Output the [X, Y] coordinate of the center of the cell containing the given text.  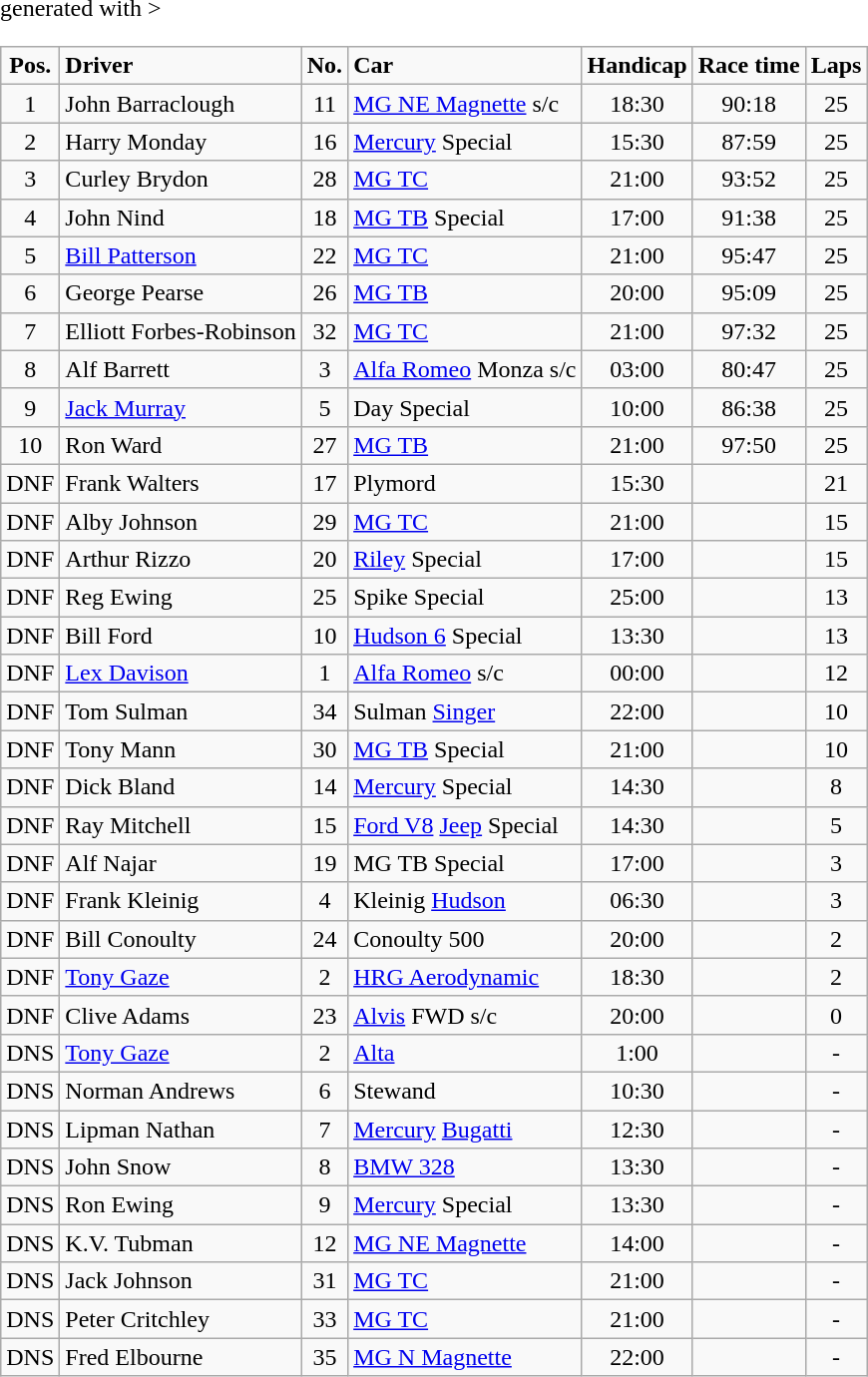
MG NE Magnette [465, 1243]
Clive Adams [181, 1015]
Driver [181, 66]
25:00 [637, 598]
John Barraclough [181, 104]
Car [465, 66]
95:09 [748, 293]
Dick Bland [181, 787]
Lipman Nathan [181, 1129]
Hudson 6 Special [465, 636]
18 [324, 218]
17 [324, 483]
Tony Mann [181, 749]
Conoulty 500 [465, 939]
No. [324, 66]
George Pearse [181, 293]
Norman Andrews [181, 1091]
Laps [836, 66]
29 [324, 522]
1:00 [637, 1053]
Handicap [637, 66]
24 [324, 939]
32 [324, 331]
Alfa Romeo s/c [465, 674]
Ron Ewing [181, 1205]
00:00 [637, 674]
Tom Sulman [181, 711]
14:00 [637, 1243]
Alta [465, 1053]
95:47 [748, 255]
Jack Murray [181, 407]
Alf Najar [181, 863]
27 [324, 445]
Bill Ford [181, 636]
Alfa Romeo Monza s/c [465, 369]
Day Special [465, 407]
MG N Magnette [465, 1357]
Plymord [465, 483]
Arthur Rizzo [181, 560]
HRG Aerodynamic [465, 977]
06:30 [637, 901]
20 [324, 560]
35 [324, 1357]
0 [836, 1015]
Lex Davison [181, 674]
Mercury Bugatti [465, 1129]
33 [324, 1319]
Alf Barrett [181, 369]
19 [324, 863]
Elliott Forbes-Robinson [181, 331]
11 [324, 104]
K.V. Tubman [181, 1243]
80:47 [748, 369]
John Snow [181, 1167]
Fred Elbourne [181, 1357]
93:52 [748, 180]
30 [324, 749]
21 [836, 483]
Curley Brydon [181, 180]
Frank Walters [181, 483]
Ray Mitchell [181, 825]
97:50 [748, 445]
Pos. [30, 66]
Reg Ewing [181, 598]
Sulman Singer [465, 711]
Alby Johnson [181, 522]
John Nind [181, 218]
10:30 [637, 1091]
Race time [748, 66]
Peter Critchley [181, 1319]
Bill Patterson [181, 255]
Bill Conoulty [181, 939]
Riley Special [465, 560]
Harry Monday [181, 142]
31 [324, 1281]
Jack Johnson [181, 1281]
26 [324, 293]
23 [324, 1015]
28 [324, 180]
87:59 [748, 142]
10:00 [637, 407]
Spike Special [465, 598]
Ford V8 Jeep Special [465, 825]
16 [324, 142]
22 [324, 255]
97:32 [748, 331]
90:18 [748, 104]
12:30 [637, 1129]
Kleinig Hudson [465, 901]
Stewand [465, 1091]
14 [324, 787]
86:38 [748, 407]
91:38 [748, 218]
Frank Kleinig [181, 901]
MG NE Magnette s/c [465, 104]
Ron Ward [181, 445]
34 [324, 711]
03:00 [637, 369]
Alvis FWD s/c [465, 1015]
BMW 328 [465, 1167]
